Return the (x, y) coordinate for the center point of the cell that contains the specified text.  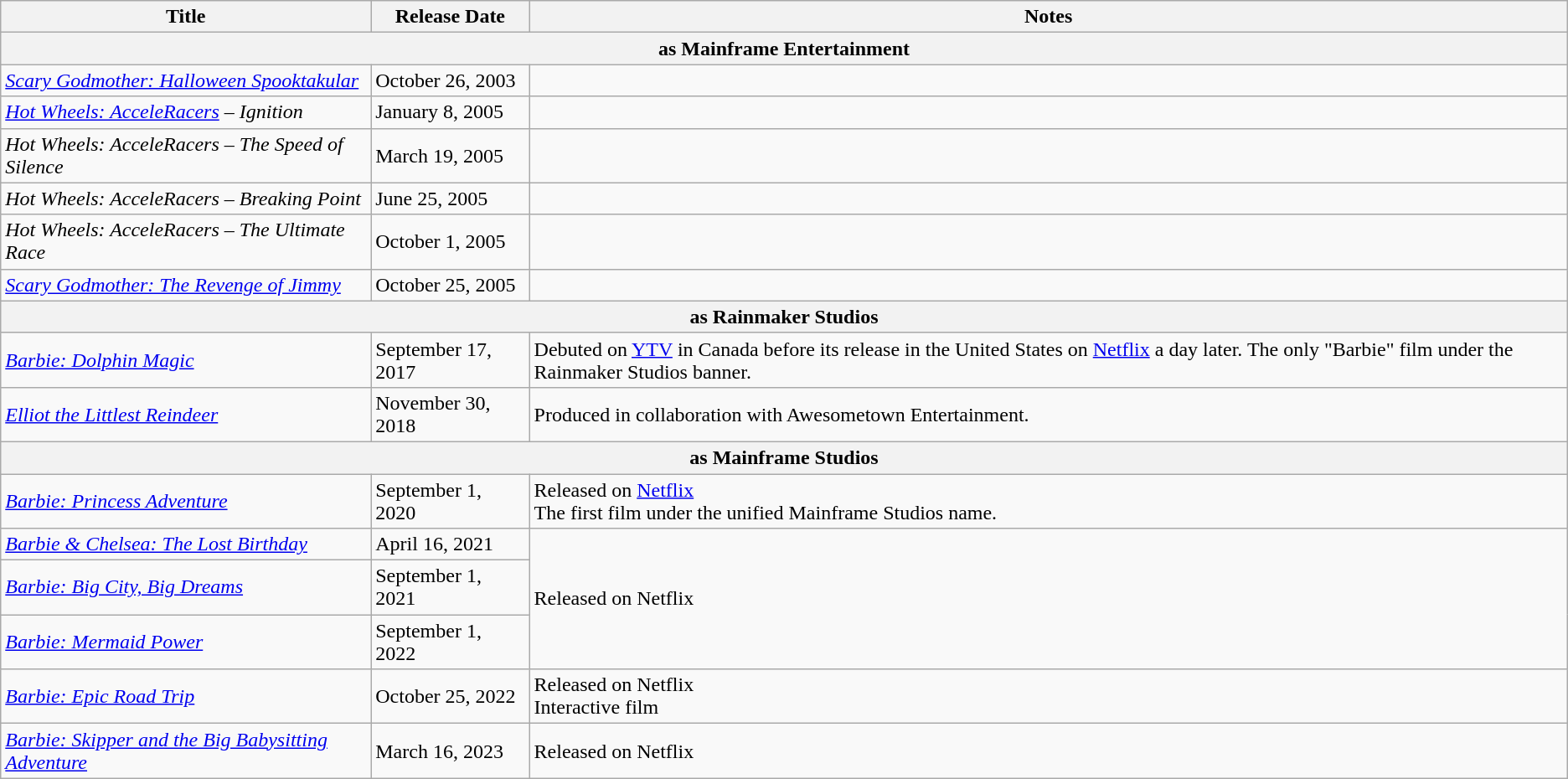
Barbie: Big City, Big Dreams (186, 588)
March 16, 2023 (451, 751)
Debuted on YTV in Canada before its release in the United States on Netflix a day later. The only "Barbie" film under the Rainmaker Studios banner. (1049, 360)
as Mainframe Studios (784, 457)
Barbie & Chelsea: The Lost Birthday (186, 544)
October 1, 2005 (451, 241)
Hot Wheels: AcceleRacers – Ignition (186, 112)
October 25, 2005 (451, 285)
Scary Godmother: Halloween Spooktakular (186, 80)
Release Date (451, 17)
September 1, 2021 (451, 588)
Barbie: Skipper and the Big Babysitting Adventure (186, 751)
Hot Wheels: AcceleRacers – The Ultimate Race (186, 241)
Barbie: Princess Adventure (186, 501)
Title (186, 17)
Barbie: Dolphin Magic (186, 360)
Barbie: Epic Road Trip (186, 697)
January 8, 2005 (451, 112)
October 25, 2022 (451, 697)
Barbie: Mermaid Power (186, 642)
June 25, 2005 (451, 199)
March 19, 2005 (451, 156)
November 30, 2018 (451, 414)
Released on NetflixThe first film under the unified Mainframe Studios name. (1049, 501)
as Rainmaker Studios (784, 317)
Notes (1049, 17)
September 1, 2022 (451, 642)
Hot Wheels: AcceleRacers – The Speed of Silence (186, 156)
Scary Godmother: The Revenge of Jimmy (186, 285)
Produced in collaboration with Awesometown Entertainment. (1049, 414)
Hot Wheels: AcceleRacers – Breaking Point (186, 199)
September 17, 2017 (451, 360)
Elliot the Littlest Reindeer (186, 414)
as Mainframe Entertainment (784, 49)
April 16, 2021 (451, 544)
September 1, 2020 (451, 501)
October 26, 2003 (451, 80)
Released on NetflixInteractive film (1049, 697)
